Output the (x, y) coordinate of the center of the cell containing the given text.  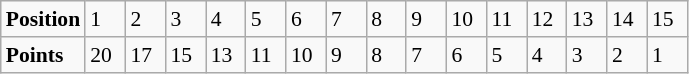
12 (547, 19)
20 (105, 55)
14 (627, 19)
Points (43, 55)
17 (145, 55)
Position (43, 19)
